Pinpoint the cell where the given text exists, returning its [X, Y] midpoint coordinate. 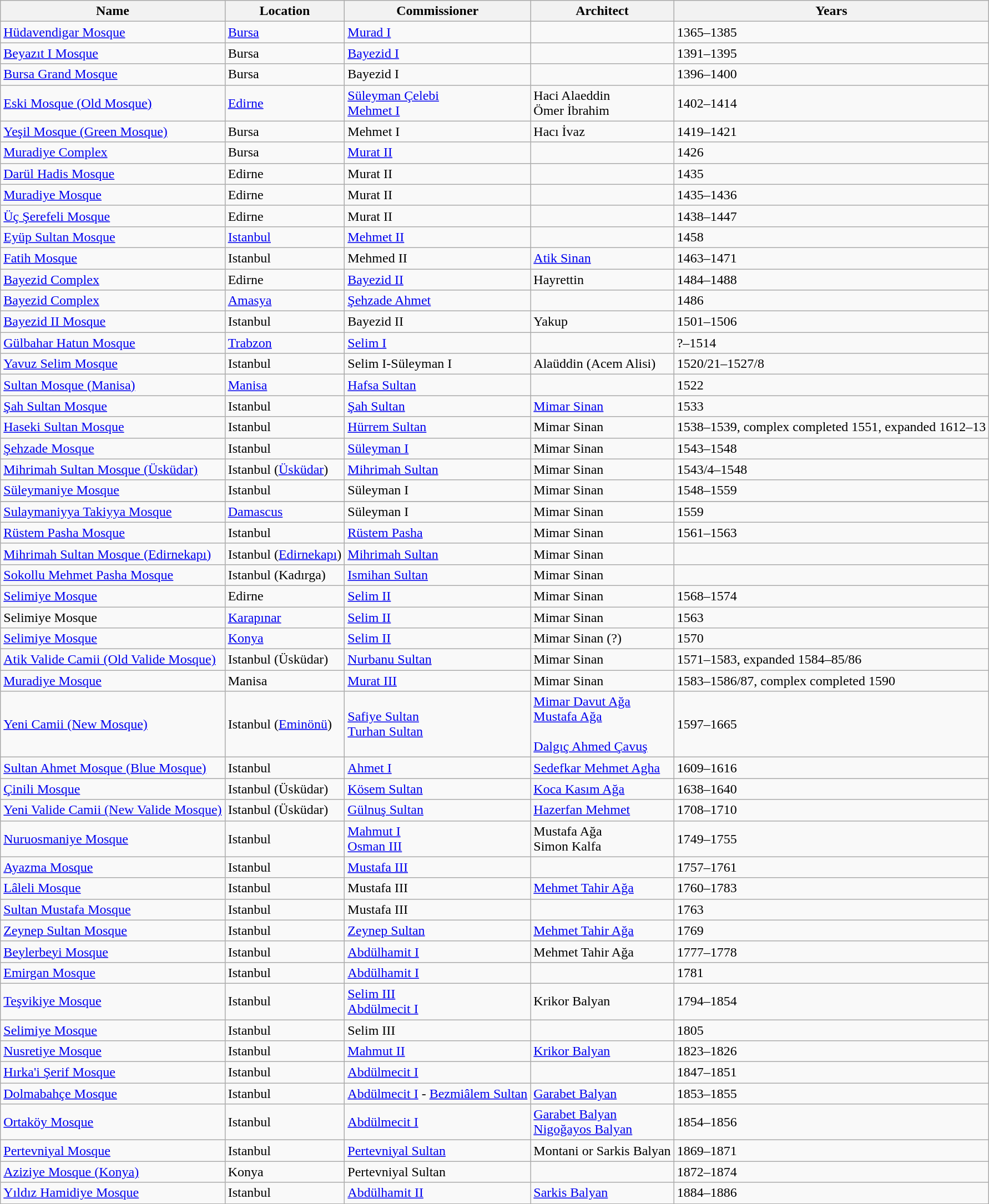
Murat III [437, 681]
Garabet Balyan [602, 1094]
1520/21–1527/8 [831, 364]
Sultan Mustafa Mosque [113, 909]
Mehmet I [437, 131]
1757–1761 [831, 867]
Süleymaniye Mosque [113, 490]
Hazerfan Mehmet [602, 810]
Haci Alaeddin Ömer İbrahim [602, 103]
1769 [831, 930]
Üç Şerefeli Mosque [113, 216]
1872–1874 [831, 1172]
Eyüp Sultan Mosque [113, 237]
Nuruosmaniye Mosque [113, 839]
Hüdavendigar Mosque [113, 32]
1869–1871 [831, 1151]
Yeşil Mosque (Green Mosque) [113, 131]
Murad I [437, 32]
Sultan Mosque (Manisa) [113, 385]
Yeni Camii (New Mosque) [113, 725]
Hayrettin [602, 279]
Hacı İvaz [602, 131]
Beylerbeyi Mosque [113, 952]
Mimar Sinan (?) [602, 639]
Sultan Ahmet Mosque (Blue Mosque) [113, 768]
Istanbul (Eminönü) [285, 725]
Mihrimah Sultan Mosque (Edirnekapı) [113, 554]
1597–1665 [831, 725]
Bayezid II Mosque [113, 322]
Hırka'i Şerif Mosque [113, 1073]
Yıldız Hamidiye Mosque [113, 1193]
Dolmabahçe Mosque [113, 1094]
Selim III Abdülmecit I [437, 1001]
1438–1447 [831, 216]
Trabzon [285, 343]
1847–1851 [831, 1073]
Muradiye Complex [113, 153]
Rüstem Pasha Mosque [113, 533]
1458 [831, 237]
1570 [831, 639]
Mimar Davut Ağa Mustafa AğaDalgıç Ahmed Çavuş [602, 725]
1571–1583, expanded 1584–85/86 [831, 660]
1760–1783 [831, 888]
Teşvikiye Mosque [113, 1001]
Zeynep Sultan Mosque [113, 930]
1823–1826 [831, 1051]
1402–1414 [831, 103]
1463–1471 [831, 258]
1538–1539, complex completed 1551, expanded 1612–13 [831, 427]
Yeni Valide Camii (New Valide Mosque) [113, 810]
1486 [831, 301]
1522 [831, 385]
Location [285, 11]
Hürrem Sultan [437, 427]
Abdülmecit I - Bezmiâlem Sultan [437, 1094]
1548–1559 [831, 490]
Mahmut I Osman III [437, 839]
Name [113, 11]
1396–1400 [831, 74]
1559 [831, 512]
Rüstem Pasha [437, 533]
Mehmet II [437, 237]
1568–1574 [831, 596]
Istanbul (Kadırga) [285, 575]
Süleyman Çelebi Mehmet I [437, 103]
Commissioner [437, 11]
Darül Hadis Mosque [113, 174]
1435–1436 [831, 195]
Safiye SultanTurhan Sultan [437, 725]
Years [831, 11]
Şah Sultan Mosque [113, 406]
1805 [831, 1030]
Eski Mosque (Old Mosque) [113, 103]
1501–1506 [831, 322]
1484–1488 [831, 279]
1638–1640 [831, 789]
1543/4–1548 [831, 469]
1561–1563 [831, 533]
Fatih Mosque [113, 258]
1563 [831, 618]
1419–1421 [831, 131]
1543–1548 [831, 448]
1533 [831, 406]
1853–1855 [831, 1094]
Amasya [285, 301]
1777–1778 [831, 952]
Şehzade Mosque [113, 448]
1435 [831, 174]
1781 [831, 973]
Sulaymaniyya Takiyya Mosque [113, 512]
1426 [831, 153]
Montani or Sarkis Balyan [602, 1151]
Koca Kasım Ağa [602, 789]
1763 [831, 909]
1391–1395 [831, 53]
Damascus [285, 512]
Garabet Balyan Nigoğayos Balyan [602, 1122]
Ayazma Mosque [113, 867]
1708–1710 [831, 810]
1794–1854 [831, 1001]
Sedefkar Mehmet Agha [602, 768]
1609–1616 [831, 768]
1749–1755 [831, 839]
Architect [602, 11]
Şehzade Ahmet [437, 301]
Istanbul (Edirnekapı) [285, 554]
1583–1586/87, complex completed 1590 [831, 681]
Emirgan Mosque [113, 973]
Pertevniyal Mosque [113, 1151]
Selim I [437, 343]
Haseki Sultan Mosque [113, 427]
Nusretiye Mosque [113, 1051]
Çinili Mosque [113, 789]
Alaüddin (Acem Alisi) [602, 364]
Kösem Sultan [437, 789]
Sarkis Balyan [602, 1193]
Beyazıt I Mosque [113, 53]
1884–1886 [831, 1193]
Atik Sinan [602, 258]
Yakup [602, 322]
Zeynep Sultan [437, 930]
Ortaköy Mosque [113, 1122]
Sokollu Mehmet Pasha Mosque [113, 575]
Mustafa Ağa Simon Kalfa [602, 839]
?–1514 [831, 343]
Mehmed II [437, 258]
Yavuz Selim Mosque [113, 364]
Gülbahar Hatun Mosque [113, 343]
Selim I-Süleyman I [437, 364]
Atik Valide Camii (Old Valide Mosque) [113, 660]
Karapınar [285, 618]
1365–1385 [831, 32]
Ismihan Sultan [437, 575]
1854–1856 [831, 1122]
Hafsa Sultan [437, 385]
Gülnuş Sultan [437, 810]
Selim III [437, 1030]
Ahmet I [437, 768]
Mihrimah Sultan Mosque (Üsküdar) [113, 469]
Lâleli Mosque [113, 888]
Aziziye Mosque (Konya) [113, 1172]
Mahmut II [437, 1051]
Nurbanu Sultan [437, 660]
Şah Sultan [437, 406]
Bursa Grand Mosque [113, 74]
Abdülhamit II [437, 1193]
